Return (X, Y) of the center of cell containing provided text 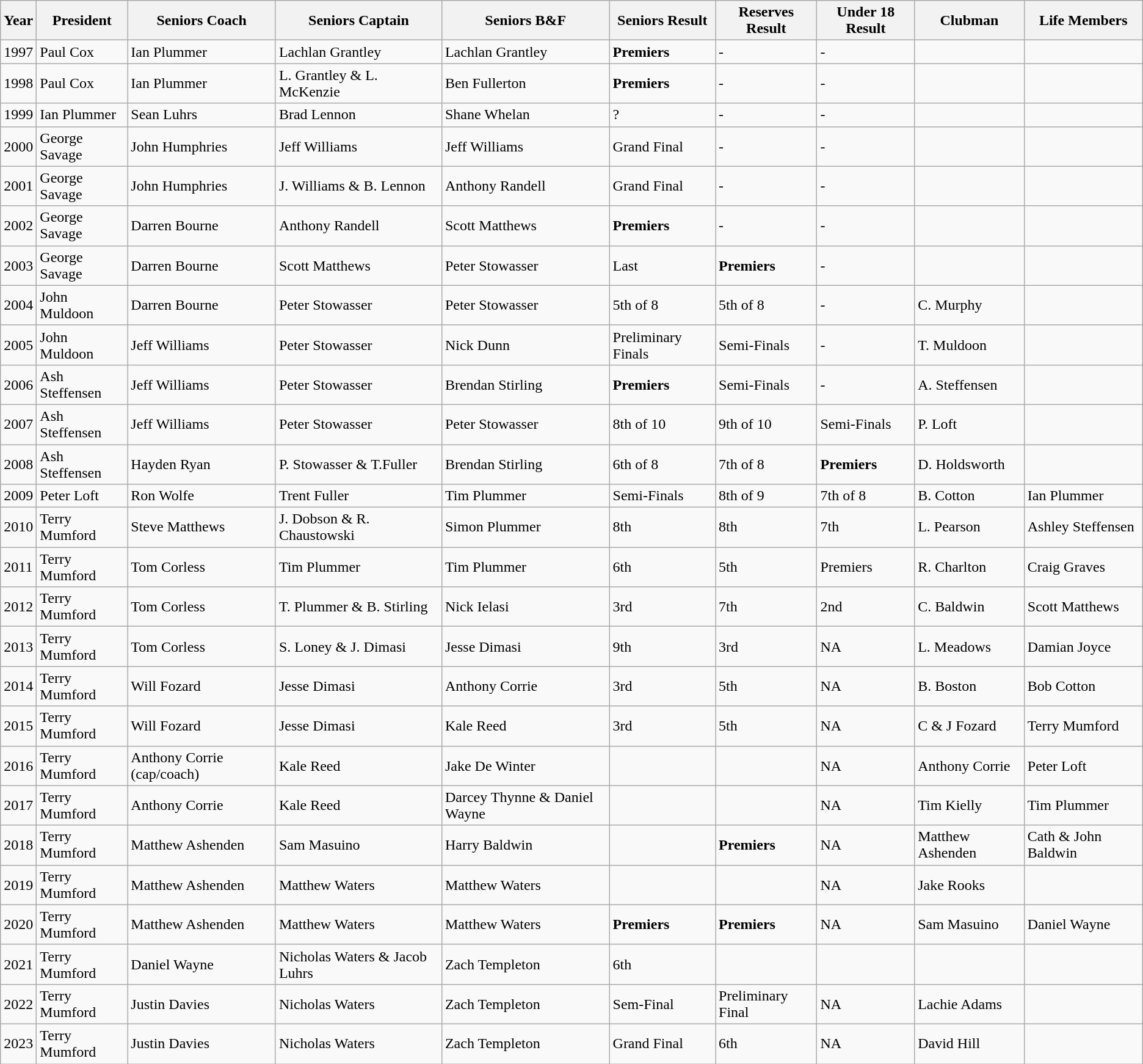
2004 (18, 305)
L. Grantley & L. McKenzie (358, 83)
D. Holdsworth (970, 464)
2019 (18, 884)
J. Dobson & R. Chaustowski (358, 528)
2018 (18, 845)
Clubman (970, 21)
2003 (18, 265)
2002 (18, 226)
David Hill (970, 1043)
Trent Fuller (358, 496)
Year (18, 21)
Craig Graves (1083, 567)
2000 (18, 147)
A. Steffensen (970, 385)
Jake De Winter (525, 766)
Under 18 Result (866, 21)
C. Murphy (970, 305)
Lachie Adams (970, 1004)
Nick Ielasi (525, 607)
Hayden Ryan (201, 464)
2010 (18, 528)
L. Pearson (970, 528)
2020 (18, 925)
C. Baldwin (970, 607)
2008 (18, 464)
2021 (18, 964)
P. Stowasser & T.Fuller (358, 464)
Preliminary Finals (662, 344)
P. Loft (970, 424)
B. Cotton (970, 496)
Shane Whelan (525, 115)
Sem-Final (662, 1004)
T. Plummer & B. Stirling (358, 607)
Seniors Captain (358, 21)
Life Members (1083, 21)
8th of 9 (766, 496)
Bob Cotton (1083, 687)
8th of 10 (662, 424)
2022 (18, 1004)
2014 (18, 687)
Harry Baldwin (525, 845)
1999 (18, 115)
Ashley Steffensen (1083, 528)
Cath & John Baldwin (1083, 845)
2006 (18, 385)
9th of 10 (766, 424)
T. Muldoon (970, 344)
2017 (18, 805)
B. Boston (970, 687)
L. Meadows (970, 646)
1998 (18, 83)
Darcey Thynne & Daniel Wayne (525, 805)
Damian Joyce (1083, 646)
2005 (18, 344)
2015 (18, 726)
Seniors Result (662, 21)
? (662, 115)
S. Loney & J. Dimasi (358, 646)
Steve Matthews (201, 528)
2016 (18, 766)
2023 (18, 1043)
Brad Lennon (358, 115)
9th (662, 646)
2011 (18, 567)
Sean Luhrs (201, 115)
Ron Wolfe (201, 496)
6th of 8 (662, 464)
2001 (18, 186)
Jake Rooks (970, 884)
2013 (18, 646)
Ben Fullerton (525, 83)
Anthony Corrie (cap/coach) (201, 766)
President (82, 21)
Preliminary Final (766, 1004)
2009 (18, 496)
2012 (18, 607)
Nicholas Waters & Jacob Luhrs (358, 964)
Simon Plummer (525, 528)
1997 (18, 52)
2007 (18, 424)
J. Williams & B. Lennon (358, 186)
Nick Dunn (525, 344)
R. Charlton (970, 567)
C & J Fozard (970, 726)
Last (662, 265)
2nd (866, 607)
Tim Kielly (970, 805)
Reserves Result (766, 21)
Seniors B&F (525, 21)
Seniors Coach (201, 21)
